Scan for the cell matching the given text and deliver its (X, Y) coordinate at center. 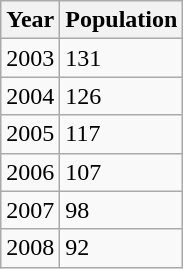
107 (122, 172)
Population (122, 20)
98 (122, 210)
2003 (30, 58)
2005 (30, 134)
131 (122, 58)
2004 (30, 96)
2008 (30, 248)
2006 (30, 172)
117 (122, 134)
Year (30, 20)
92 (122, 248)
2007 (30, 210)
126 (122, 96)
